Locate the cell with the specified text and output its (X, Y) center coordinate. 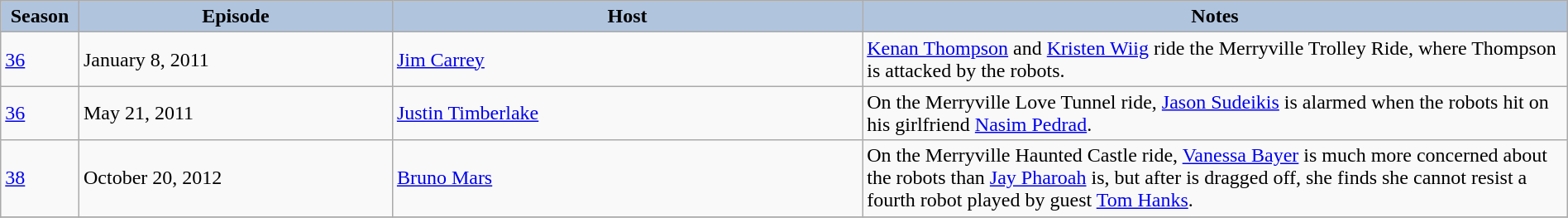
Episode (235, 17)
Kenan Thompson and Kristen Wiig ride the Merryville Trolley Ride, where Thompson is attacked by the robots. (1216, 60)
Bruno Mars (627, 178)
October 20, 2012 (235, 178)
Notes (1216, 17)
Season (40, 17)
May 21, 2011 (235, 113)
Jim Carrey (627, 60)
January 8, 2011 (235, 60)
Justin Timberlake (627, 113)
On the Merryville Love Tunnel ride, Jason Sudeikis is alarmed when the robots hit on his girlfriend Nasim Pedrad. (1216, 113)
Host (627, 17)
38 (40, 178)
